Provide the [x, y] coordinate of the cell's center where the given text is located.  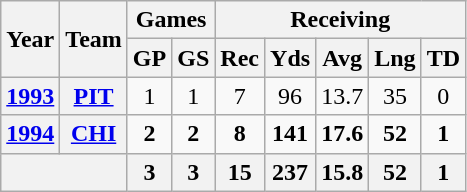
35 [395, 96]
141 [290, 134]
1994 [30, 134]
Rec [240, 58]
Yds [290, 58]
Year [30, 39]
8 [240, 134]
GP [149, 58]
Team [94, 39]
7 [240, 96]
15 [240, 172]
CHI [94, 134]
237 [290, 172]
TD [443, 58]
Games [170, 20]
PIT [94, 96]
17.6 [342, 134]
13.7 [342, 96]
Receiving [340, 20]
Lng [395, 58]
GS [194, 58]
1993 [30, 96]
0 [443, 96]
96 [290, 96]
15.8 [342, 172]
Avg [342, 58]
